Extract the [X, Y] coordinate from the center of the cell holding the provided text.  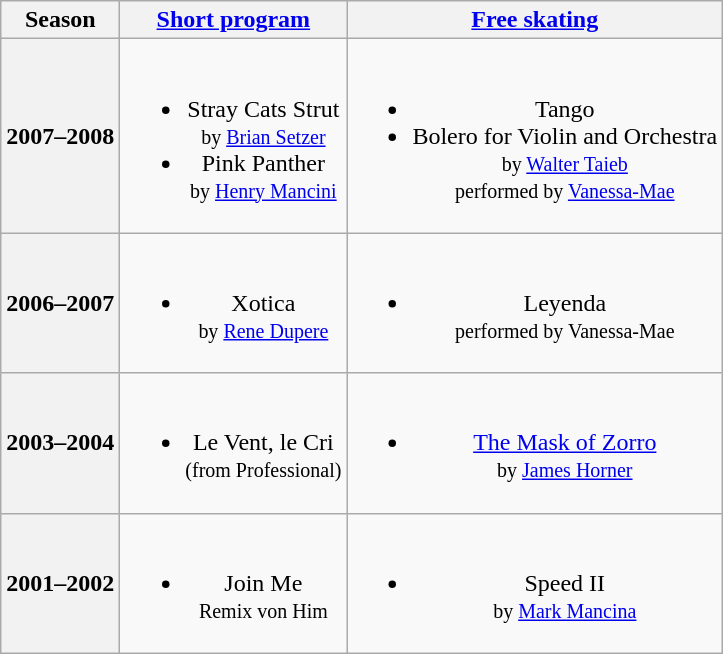
Season [60, 20]
2007–2008 [60, 136]
2003–2004 [60, 443]
Le Vent, le Cri (from Professional) [234, 443]
2006–2007 [60, 303]
2001–2002 [60, 583]
Free skating [535, 20]
The Mask of Zorro by James Horner [535, 443]
Short program [234, 20]
Speed II by Mark Mancina [535, 583]
Leyenda performed by Vanessa-Mae [535, 303]
TangoBolero for Violin and Orchestra by Walter Taieb performed by Vanessa-Mae [535, 136]
Xotica by Rene Dupere [234, 303]
Join Me Remix von Him [234, 583]
Stray Cats Strut by Brian Setzer Pink Panther by Henry Mancini [234, 136]
